Extract the (x, y) coordinate from the center of the cell holding the provided text.  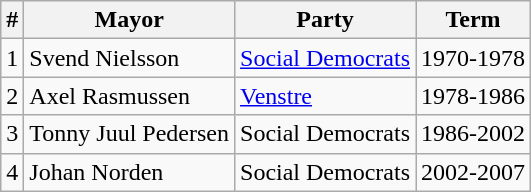
2002-2007 (474, 172)
# (12, 20)
3 (12, 134)
1970-1978 (474, 58)
4 (12, 172)
2 (12, 96)
Venstre (326, 96)
Axel Rasmussen (130, 96)
1986-2002 (474, 134)
1 (12, 58)
Mayor (130, 20)
Tonny Juul Pedersen (130, 134)
1978-1986 (474, 96)
Party (326, 20)
Johan Norden (130, 172)
Term (474, 20)
Svend Nielsson (130, 58)
